Return [x, y] of the center of cell containing provided text 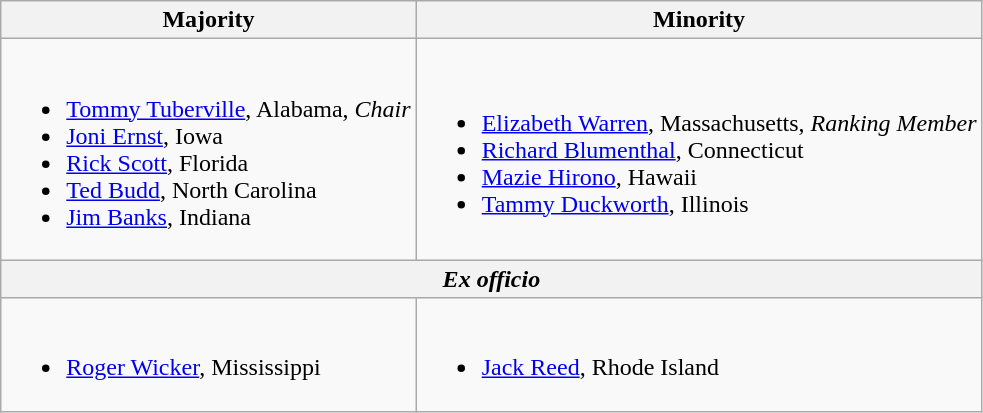
Ex officio [492, 279]
Elizabeth Warren, Massachusetts, Ranking MemberRichard Blumenthal, ConnecticutMazie Hirono, HawaiiTammy Duckworth, Illinois [699, 150]
Majority [208, 20]
Tommy Tuberville, Alabama, ChairJoni Ernst, IowaRick Scott, FloridaTed Budd, North CarolinaJim Banks, Indiana [208, 150]
Minority [699, 20]
Roger Wicker, Mississippi [208, 354]
Jack Reed, Rhode Island [699, 354]
